Detect which cell encompasses the target text, then output its [X, Y] center coordinate. 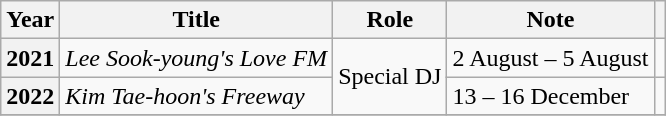
2 August – 5 August [550, 58]
Role [390, 20]
Note [550, 20]
Year [30, 20]
Special DJ [390, 77]
Kim Tae-hoon's Freeway [196, 96]
13 – 16 December [550, 96]
2022 [30, 96]
2021 [30, 58]
Title [196, 20]
Lee Sook-young's Love FM [196, 58]
